Search for the cell housing the specified text and yield its (x, y) center coordinate. 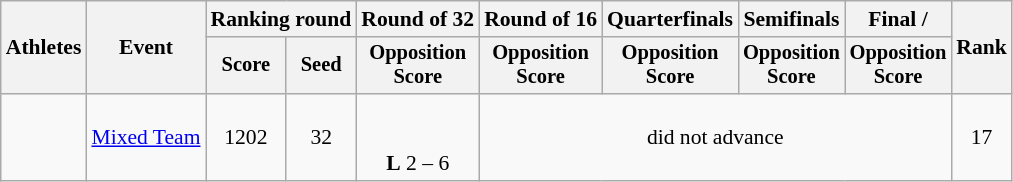
Score (246, 66)
L 2 – 6 (418, 138)
Round of 32 (418, 19)
Final / (898, 19)
32 (321, 138)
Quarterfinals (670, 19)
Round of 16 (540, 19)
17 (982, 138)
Event (146, 48)
1202 (246, 138)
Ranking round (282, 19)
Mixed Team (146, 138)
Semifinals (792, 19)
Rank (982, 48)
Athletes (44, 48)
Seed (321, 66)
did not advance (715, 138)
